For the text-containing cell, return its midpoint in (x, y) coordinate format. 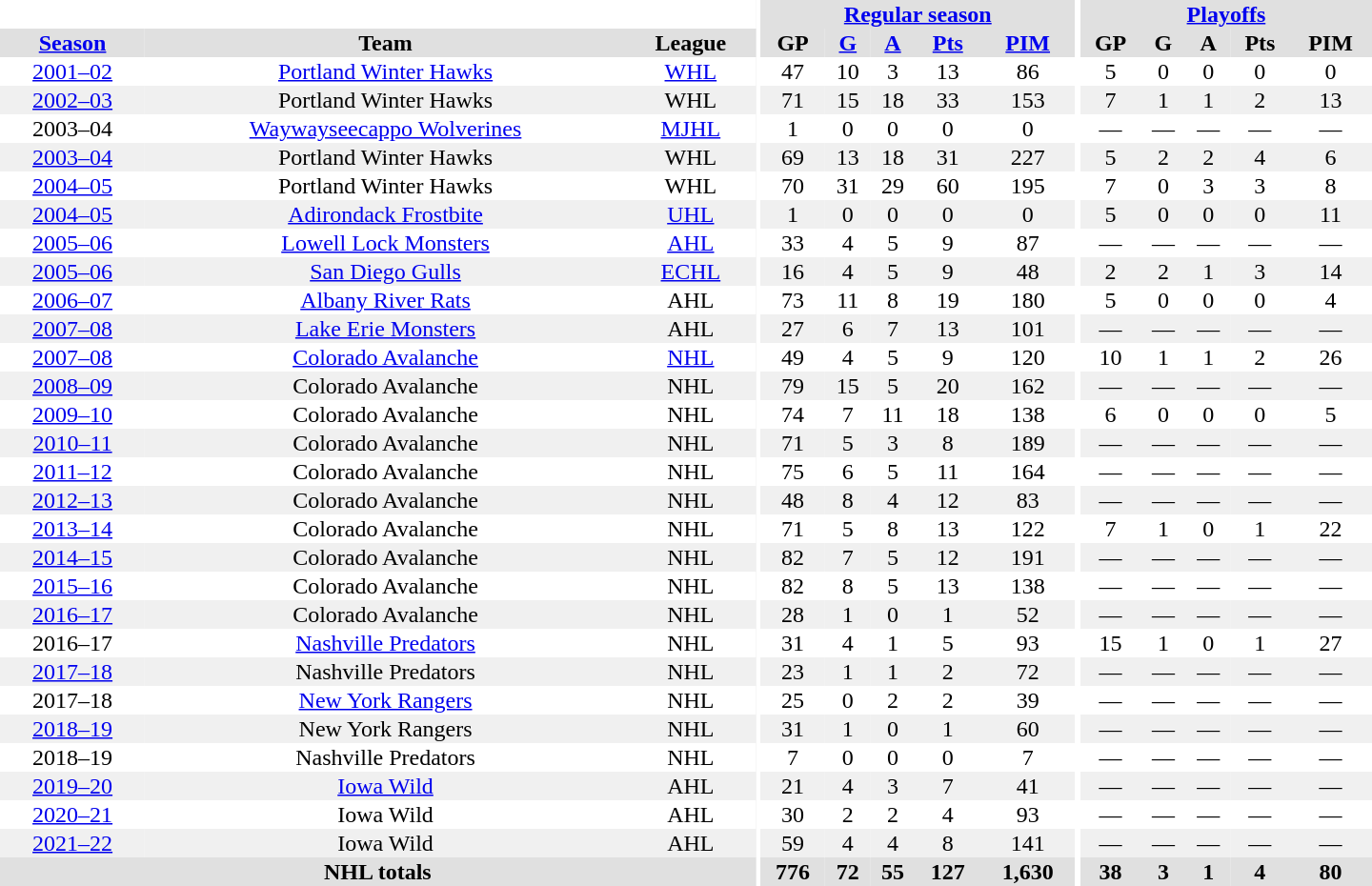
52 (1028, 614)
Adirondack Frostbite (385, 214)
Season (72, 43)
86 (1028, 71)
79 (793, 386)
122 (1028, 529)
2014–15 (72, 557)
2013–14 (72, 529)
League (691, 43)
Playoffs (1226, 14)
227 (1028, 157)
22 (1330, 529)
2019–20 (72, 786)
41 (1028, 786)
69 (793, 157)
47 (793, 71)
83 (1028, 500)
39 (1028, 700)
101 (1028, 329)
16 (793, 272)
38 (1111, 872)
2009–10 (72, 414)
2010–11 (72, 443)
25 (793, 700)
191 (1028, 557)
74 (793, 414)
189 (1028, 443)
141 (1028, 843)
Team (385, 43)
2006–07 (72, 300)
Waywayseecappo Wolverines (385, 129)
Lowell Lock Monsters (385, 243)
87 (1028, 243)
Regular season (918, 14)
26 (1330, 357)
MJHL (691, 129)
19 (948, 300)
2021–22 (72, 843)
ECHL (691, 272)
153 (1028, 100)
59 (793, 843)
162 (1028, 386)
776 (793, 872)
127 (948, 872)
NHL totals (377, 872)
164 (1028, 472)
70 (793, 186)
2002–03 (72, 100)
55 (892, 872)
195 (1028, 186)
180 (1028, 300)
20 (948, 386)
29 (892, 186)
2012–13 (72, 500)
2011–12 (72, 472)
2001–02 (72, 71)
Albany River Rats (385, 300)
120 (1028, 357)
1,630 (1028, 872)
30 (793, 815)
21 (793, 786)
San Diego Gulls (385, 272)
2008–09 (72, 386)
2020–21 (72, 815)
2015–16 (72, 586)
23 (793, 672)
14 (1330, 272)
49 (793, 357)
80 (1330, 872)
Lake Erie Monsters (385, 329)
28 (793, 614)
UHL (691, 214)
73 (793, 300)
75 (793, 472)
